Determine the (x, y) coordinate at the center of the cell enclosing the given text.  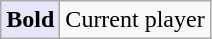
Current player (135, 20)
Bold (30, 20)
